Pinpoint the cell where the given text exists, returning its (x, y) midpoint coordinate. 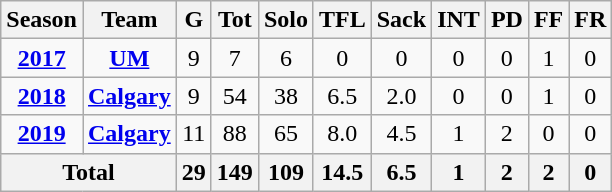
Season (42, 20)
TFL (342, 20)
4.5 (401, 134)
6 (286, 58)
2018 (42, 96)
Solo (286, 20)
149 (234, 172)
88 (234, 134)
Total (88, 172)
Sack (401, 20)
65 (286, 134)
29 (194, 172)
UM (129, 58)
109 (286, 172)
8.0 (342, 134)
38 (286, 96)
FF (548, 20)
G (194, 20)
2017 (42, 58)
INT (459, 20)
Team (129, 20)
PD (506, 20)
2019 (42, 134)
14.5 (342, 172)
7 (234, 58)
54 (234, 96)
2.0 (401, 96)
FR (590, 20)
Tot (234, 20)
11 (194, 134)
